For the text-containing cell, return its midpoint in (x, y) coordinate format. 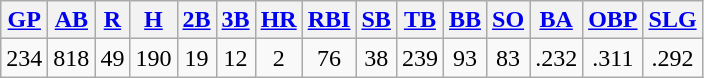
190 (154, 58)
SLG (672, 20)
.232 (556, 58)
RBI (329, 20)
GP (24, 20)
234 (24, 58)
239 (420, 58)
H (154, 20)
19 (196, 58)
BA (556, 20)
SO (508, 20)
.292 (672, 58)
HR (278, 20)
AB (72, 20)
3B (236, 20)
76 (329, 58)
OBP (613, 20)
38 (376, 58)
SB (376, 20)
R (112, 20)
2B (196, 20)
TB (420, 20)
2 (278, 58)
.311 (613, 58)
BB (464, 20)
818 (72, 58)
49 (112, 58)
12 (236, 58)
93 (464, 58)
83 (508, 58)
